Identify which cell holds the provided text, then report its [x, y] central coordinate. 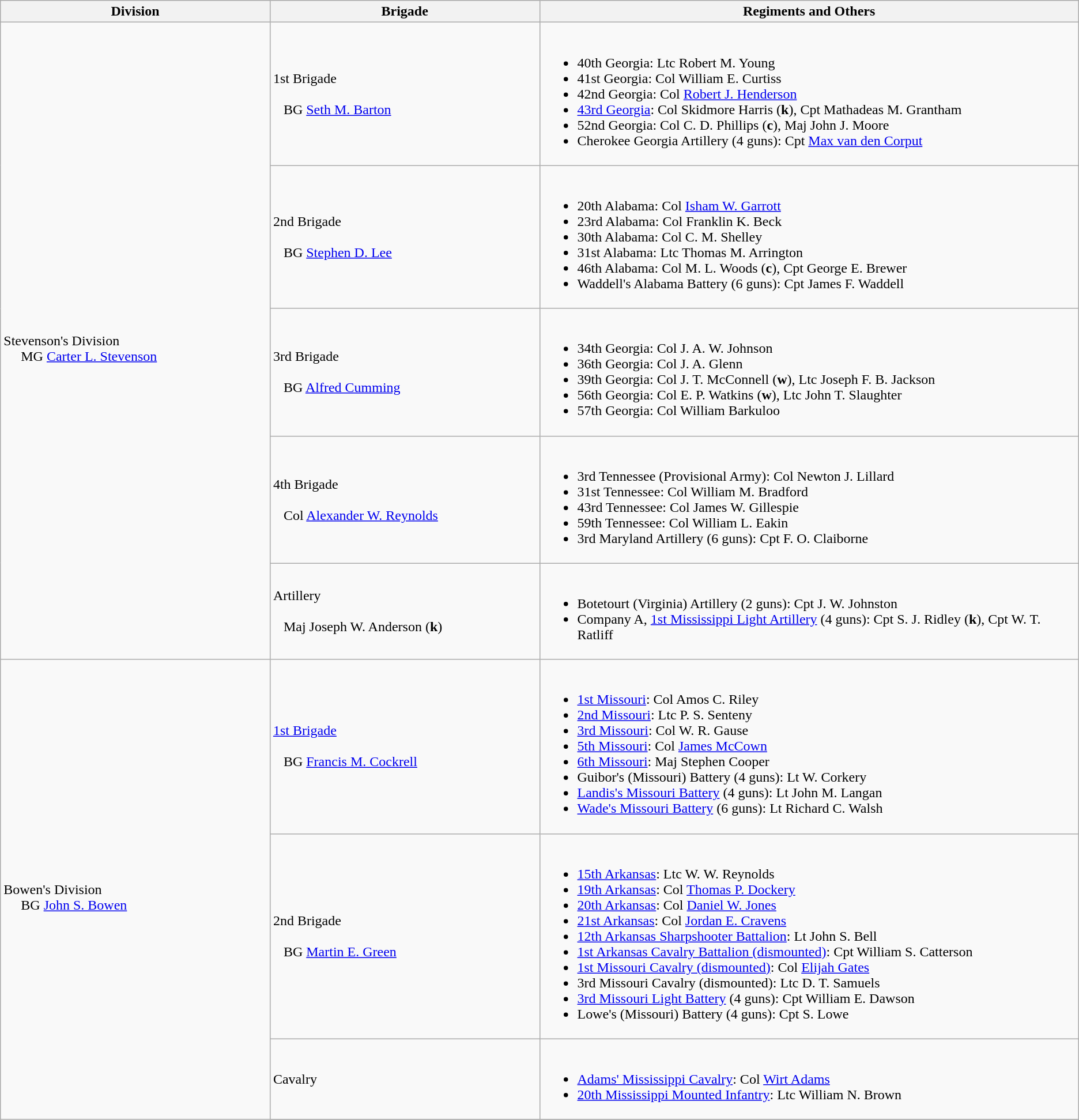
2nd Brigade BG Stephen D. Lee [405, 237]
Stevenson's Division MG Carter L. Stevenson [135, 341]
1st Brigade BG Seth M. Barton [405, 94]
2nd Brigade BG Martin E. Green [405, 936]
Brigade [405, 12]
3rd Brigade BG Alfred Cumming [405, 372]
Artillery Maj Joseph W. Anderson (k) [405, 611]
Cavalry [405, 1079]
Adams' Mississippi Cavalry: Col Wirt Adams20th Mississippi Mounted Infantry: Ltc William N. Brown [809, 1079]
4th Brigade Col Alexander W. Reynolds [405, 499]
1st Brigade BG Francis M. Cockrell [405, 746]
Regiments and Others [809, 12]
Bowen's Division BG John S. Bowen [135, 889]
Division [135, 12]
